Return the (X, Y) coordinate for the center point of the cell that contains the specified text.  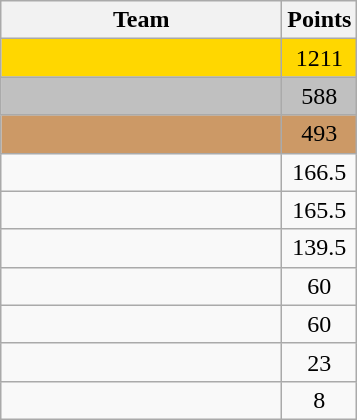
Points (320, 20)
493 (320, 134)
1211 (320, 58)
23 (320, 362)
166.5 (320, 172)
Team (142, 20)
139.5 (320, 248)
165.5 (320, 210)
588 (320, 96)
8 (320, 400)
